Scan for the cell matching the given text and deliver its (x, y) coordinate at center. 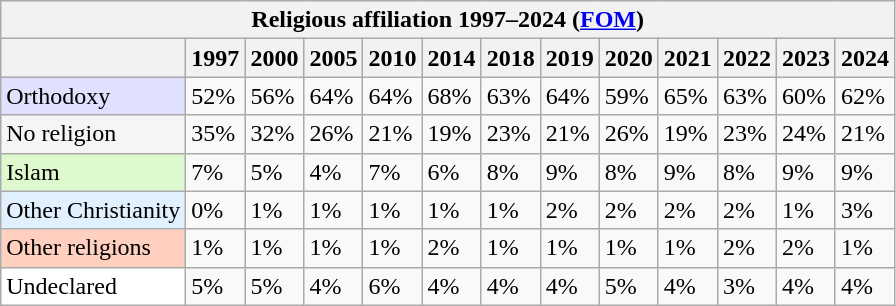
2010 (392, 58)
Orthodoxy (94, 96)
0% (216, 210)
60% (806, 96)
2019 (570, 58)
1997 (216, 58)
Islam (94, 172)
2005 (334, 58)
2021 (688, 58)
35% (216, 134)
2023 (806, 58)
62% (864, 96)
2000 (274, 58)
No religion (94, 134)
Undeclared (94, 286)
Other Christianity (94, 210)
59% (628, 96)
56% (274, 96)
Other religions (94, 248)
2014 (452, 58)
Religious affiliation 1997–2024 (FOM) (448, 20)
2024 (864, 58)
65% (688, 96)
24% (806, 134)
32% (274, 134)
2018 (510, 58)
2022 (746, 58)
52% (216, 96)
68% (452, 96)
2020 (628, 58)
